Search for the cell housing the specified text and yield its (X, Y) center coordinate. 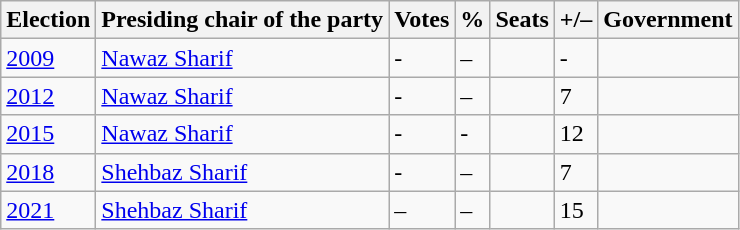
2009 (48, 58)
% (472, 20)
Presiding chair of the party (242, 20)
2012 (48, 96)
15 (576, 210)
2021 (48, 210)
2018 (48, 172)
Election (48, 20)
+/– (576, 20)
Government (668, 20)
Seats (522, 20)
12 (576, 134)
2015 (48, 134)
Votes (422, 20)
